Output the [x, y] coordinate of the center of the cell containing the given text.  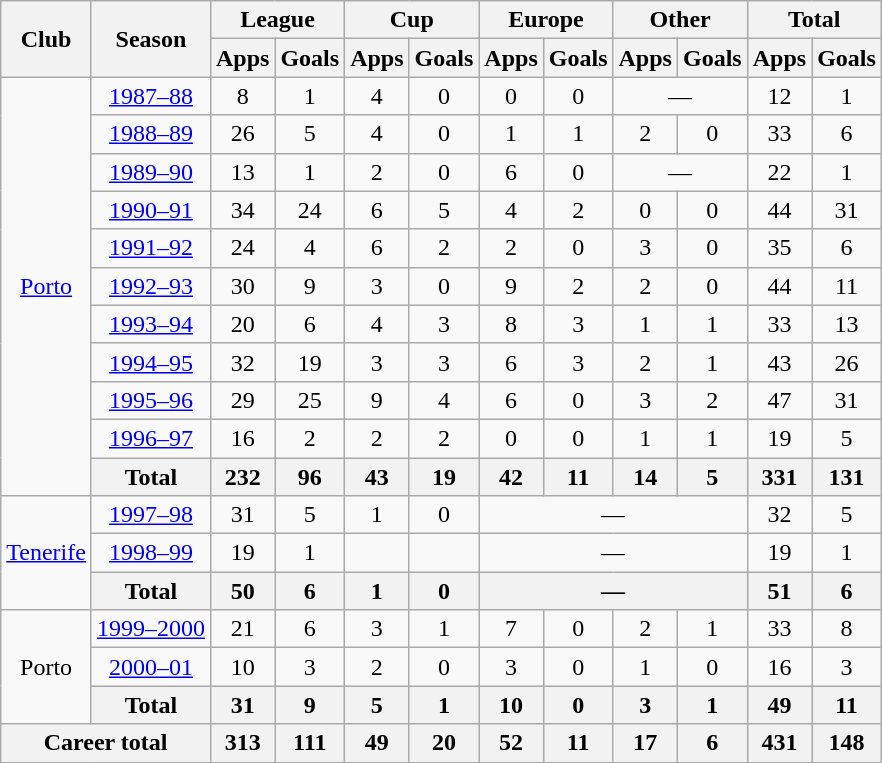
52 [511, 743]
League [277, 20]
431 [779, 743]
25 [310, 400]
17 [645, 743]
Club [46, 39]
29 [242, 400]
1990–91 [150, 210]
96 [310, 477]
Tenerife [46, 553]
35 [779, 248]
111 [310, 743]
47 [779, 400]
Other [680, 20]
1993–94 [150, 324]
1991–92 [150, 248]
Cup [412, 20]
1987–88 [150, 96]
232 [242, 477]
Europe [546, 20]
Career total [106, 743]
2000–01 [150, 667]
51 [779, 591]
14 [645, 477]
1997–98 [150, 515]
1998–99 [150, 553]
22 [779, 172]
1996–97 [150, 438]
1999–2000 [150, 629]
131 [847, 477]
1989–90 [150, 172]
42 [511, 477]
30 [242, 286]
331 [779, 477]
12 [779, 96]
1995–96 [150, 400]
1992–93 [150, 286]
50 [242, 591]
1994–95 [150, 362]
Season [150, 39]
7 [511, 629]
148 [847, 743]
313 [242, 743]
34 [242, 210]
21 [242, 629]
1988–89 [150, 134]
